Locate the cell with the specified text and output its (x, y) center coordinate. 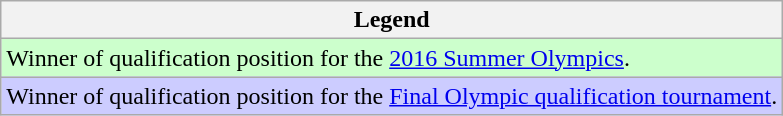
Winner of qualification position for the Final Olympic qualification tournament. (392, 96)
Winner of qualification position for the 2016 Summer Olympics. (392, 58)
Legend (392, 20)
